Output the (X, Y) coordinate of the center of the cell containing the given text.  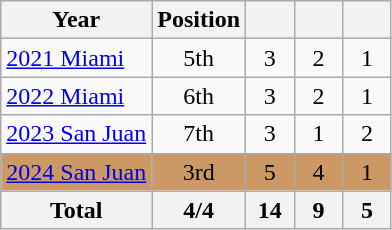
6th (199, 96)
14 (270, 210)
7th (199, 134)
2024 San Juan (76, 172)
Position (199, 20)
2022 Miami (76, 96)
4 (318, 172)
Year (76, 20)
9 (318, 210)
5th (199, 58)
2023 San Juan (76, 134)
2021 Miami (76, 58)
3rd (199, 172)
Total (76, 210)
4/4 (199, 210)
